Identify which cell holds the provided text, then report its [x, y] central coordinate. 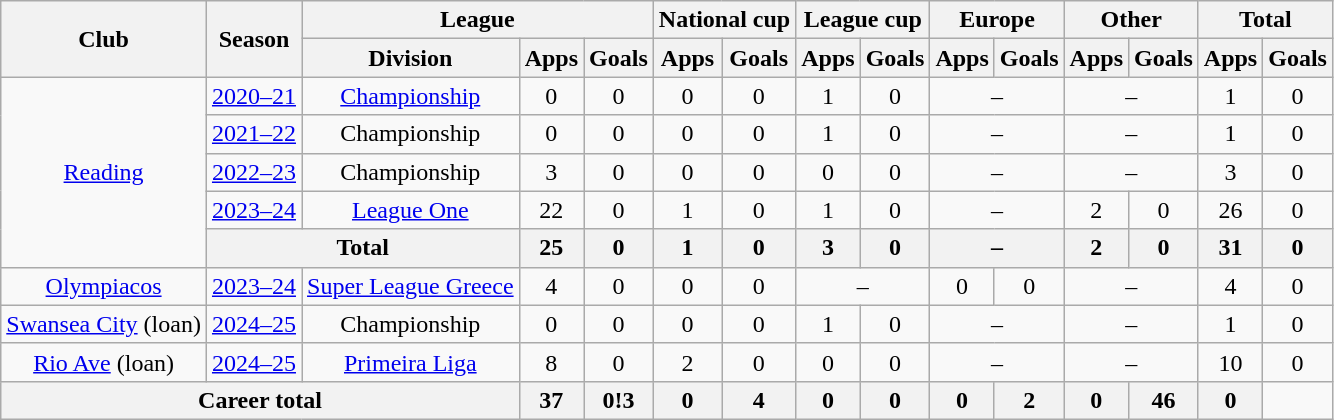
Primeira Liga [411, 362]
Super League Greece [411, 286]
25 [551, 248]
Olympiacos [104, 286]
Division [411, 58]
2022–23 [254, 172]
37 [551, 400]
Career total [260, 400]
Europe [997, 20]
League One [411, 210]
46 [1164, 400]
Season [254, 39]
0!3 [619, 400]
League [478, 20]
2020–21 [254, 96]
National cup [724, 20]
Rio Ave (loan) [104, 362]
Swansea City (loan) [104, 324]
31 [1230, 248]
Club [104, 39]
22 [551, 210]
10 [1230, 362]
League cup [863, 20]
2021–22 [254, 134]
26 [1230, 210]
Reading [104, 172]
Other [1131, 20]
8 [551, 362]
